Scan for the cell matching the given text and deliver its [X, Y] coordinate at center. 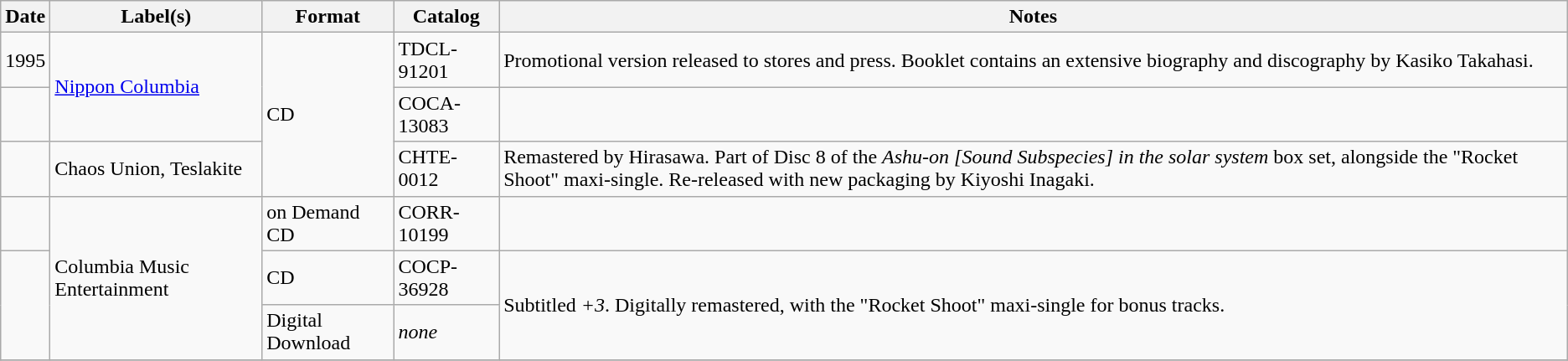
1995 [25, 60]
Nippon Columbia [156, 87]
Format [328, 17]
CORR-10199 [446, 223]
Notes [1034, 17]
on Demand CD [328, 223]
CHTE-0012 [446, 169]
TDCL-91201 [446, 60]
Subtitled +3. Digitally remastered, with the "Rocket Shoot" maxi-single for bonus tracks. [1034, 305]
Chaos Union, Teslakite [156, 169]
Columbia Music Entertainment [156, 278]
Date [25, 17]
COCA-13083 [446, 114]
Label(s) [156, 17]
Digital Download [328, 332]
none [446, 332]
Promotional version released to stores and press. Booklet contains an extensive biography and discography by Kasiko Takahasi. [1034, 60]
COCP-36928 [446, 278]
Catalog [446, 17]
